Output the (x, y) coordinate of the center of the cell containing the given text.  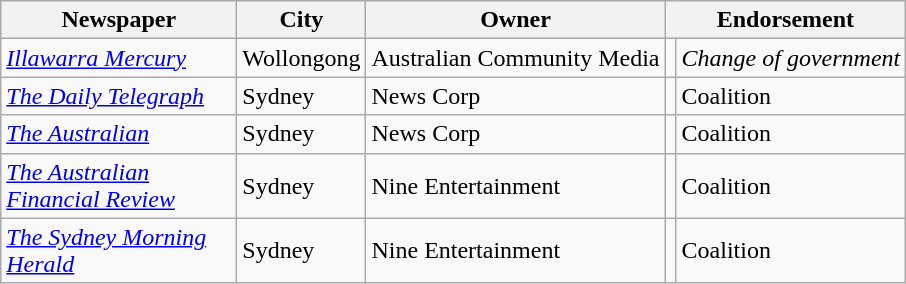
Newspaper (119, 20)
Illawarra Mercury (119, 58)
Endorsement (786, 20)
Wollongong (302, 58)
The Sydney Morning Herald (119, 250)
Change of government (791, 58)
The Australian Financial Review (119, 186)
Australian Community Media (516, 58)
The Australian (119, 134)
City (302, 20)
Owner (516, 20)
The Daily Telegraph (119, 96)
